Detect which cell encompasses the target text, then output its [X, Y] center coordinate. 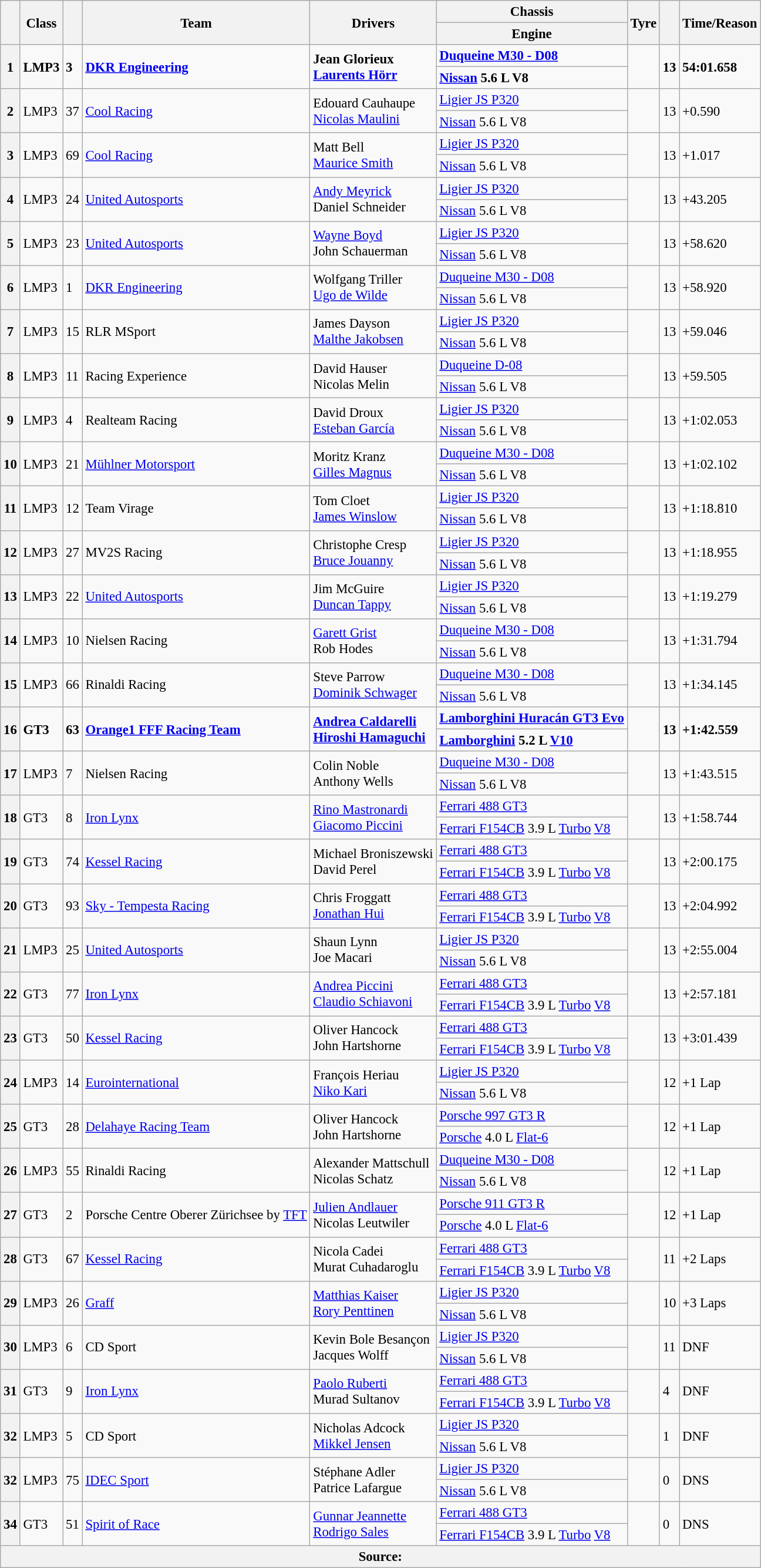
Garett Grist Rob Hodes [373, 641]
Shaun Lynn Joe Macari [373, 950]
Chassis [532, 12]
Nicholas Adcock Mikkel Jensen [373, 1435]
Team Virage [196, 509]
+1:58.744 [720, 817]
30 [11, 1347]
Tom Cloet James Winslow [373, 509]
16 [11, 729]
+1:02.053 [720, 420]
Graff [196, 1303]
Engine [532, 34]
+43.205 [720, 200]
Gunnar Jeannette Rodrigo Sales [373, 1523]
Andrea Piccini Claudio Schiavoni [373, 994]
93 [73, 906]
Moritz Kranz Gilles Magnus [373, 464]
+1:19.279 [720, 597]
74 [73, 862]
Tyre [644, 22]
Edouard Cauhaupe Nicolas Maulini [373, 110]
69 [73, 155]
IDEC Sport [196, 1480]
Porsche 997 GT3 R [532, 1116]
37 [73, 110]
Delahaye Racing Team [196, 1126]
RLR MSport [196, 331]
20 [11, 906]
+58.920 [720, 288]
+1:18.810 [720, 509]
Matt Bell Maurice Smith [373, 155]
75 [73, 1480]
Michael Broniszewski David Perel [373, 862]
François Heriau Niko Kari [373, 1082]
Lamborghini 5.2 L V10 [532, 741]
Spirit of Race [196, 1523]
Jim McGuire Duncan Tappy [373, 597]
Duqueine D-08 [532, 365]
Christophe Cresp Bruce Jouanny [373, 552]
19 [11, 862]
+2:55.004 [720, 950]
+2:57.181 [720, 994]
54:01.658 [720, 67]
Andy Meyrick Daniel Schneider [373, 200]
+1.017 [720, 155]
+1:42.559 [720, 729]
Kevin Bole Besançon Jacques Wolff [373, 1347]
Racing Experience [196, 376]
Chris Froggatt Jonathan Hui [373, 906]
18 [11, 817]
34 [11, 1523]
Rino Mastronardi Giacomo Piccini [373, 817]
17 [11, 773]
Stéphane Adler Patrice Lafargue [373, 1480]
Source: [380, 1557]
Class [41, 22]
David Hauser Nicolas Melin [373, 376]
Nicola Cadei Murat Cuhadaroglu [373, 1259]
Drivers [373, 22]
55 [73, 1171]
Eurointernational [196, 1082]
+1:02.102 [720, 464]
Porsche 911 GT3 R [532, 1204]
Team [196, 22]
Steve Parrow Dominik Schwager [373, 685]
+59.505 [720, 376]
Lamborghini Huracán GT3 Evo [532, 718]
29 [11, 1303]
Mühlner Motorsport [196, 464]
Paolo Ruberti Murad Sultanov [373, 1392]
MV2S Racing [196, 552]
+3:01.439 [720, 1038]
50 [73, 1038]
+1:34.145 [720, 685]
+0.590 [720, 110]
Wayne Boyd John Schauerman [373, 243]
Julien Andlauer Nicolas Leutwiler [373, 1214]
+2:00.175 [720, 862]
66 [73, 685]
Sky - Tempesta Racing [196, 906]
+2 Laps [720, 1259]
Realteam Racing [196, 420]
31 [11, 1392]
James Dayson Malthe Jakobsen [373, 331]
Alexander Mattschull Nicolas Schatz [373, 1171]
63 [73, 729]
+59.046 [720, 331]
+1:31.794 [720, 641]
Jean Glorieux Laurents Hörr [373, 67]
David Droux Esteban García [373, 420]
Porsche Centre Oberer Zürichsee by TFT [196, 1214]
+1:43.515 [720, 773]
Wolfgang Triller Ugo de Wilde [373, 288]
+3 Laps [720, 1303]
Colin Noble Anthony Wells [373, 773]
Orange1 FFF Racing Team [196, 729]
Matthias Kaiser Rory Penttinen [373, 1303]
+2:04.992 [720, 906]
Time/Reason [720, 22]
77 [73, 994]
+1:18.955 [720, 552]
+58.620 [720, 243]
Andrea Caldarelli Hiroshi Hamaguchi [373, 729]
51 [73, 1523]
67 [73, 1259]
